From the cell containing the given text, extract its center point as (x, y) coordinate. 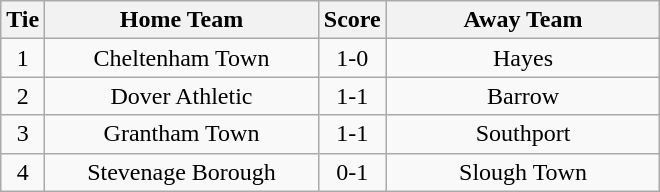
Hayes (523, 58)
Home Team (182, 20)
2 (23, 96)
Away Team (523, 20)
Grantham Town (182, 134)
Score (352, 20)
3 (23, 134)
Slough Town (523, 172)
Southport (523, 134)
Barrow (523, 96)
Tie (23, 20)
Dover Athletic (182, 96)
Cheltenham Town (182, 58)
1-0 (352, 58)
1 (23, 58)
Stevenage Borough (182, 172)
4 (23, 172)
0-1 (352, 172)
